Identify which cell holds the provided text, then report its [x, y] central coordinate. 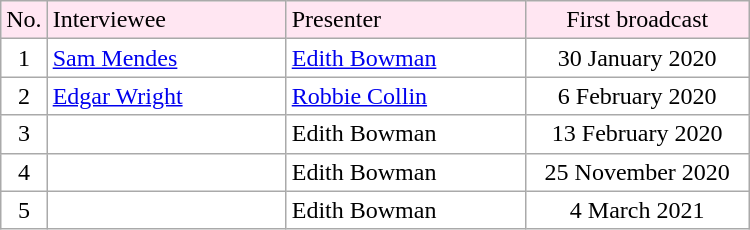
1 [24, 58]
13 February 2020 [637, 134]
25 November 2020 [637, 172]
No. [24, 20]
6 February 2020 [637, 96]
Presenter [406, 20]
5 [24, 210]
3 [24, 134]
2 [24, 96]
30 January 2020 [637, 58]
Edgar Wright [166, 96]
4 March 2021 [637, 210]
Interviewee [166, 20]
First broadcast [637, 20]
4 [24, 172]
Robbie Collin [406, 96]
Sam Mendes [166, 58]
